From the cell containing the given text, extract its center point as [X, Y] coordinate. 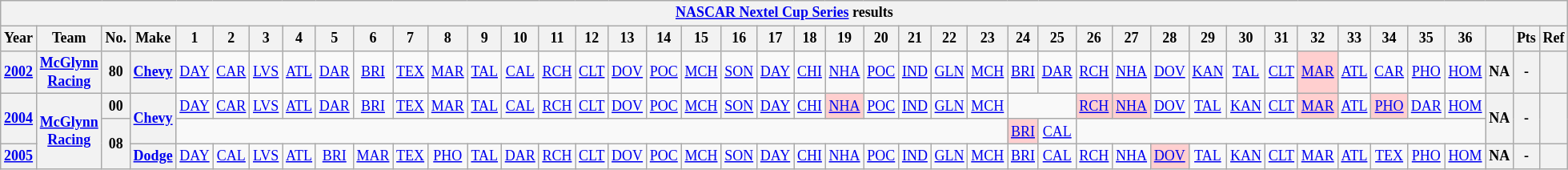
23 [988, 38]
26 [1094, 38]
30 [1246, 38]
Pts [1527, 38]
Dodge [153, 156]
17 [776, 38]
21 [916, 38]
25 [1057, 38]
2 [231, 38]
15 [701, 38]
00 [115, 106]
7 [411, 38]
13 [628, 38]
12 [592, 38]
28 [1169, 38]
2002 [19, 72]
8 [447, 38]
31 [1281, 38]
33 [1354, 38]
4 [299, 38]
22 [949, 38]
2005 [19, 156]
5 [335, 38]
32 [1317, 38]
Ref [1554, 38]
10 [520, 38]
14 [664, 38]
9 [484, 38]
08 [115, 144]
6 [373, 38]
1 [194, 38]
80 [115, 72]
18 [810, 38]
35 [1426, 38]
29 [1208, 38]
Make [153, 38]
34 [1390, 38]
Team [69, 38]
27 [1132, 38]
No. [115, 38]
36 [1465, 38]
20 [881, 38]
19 [844, 38]
NASCAR Nextel Cup Series results [784, 13]
Year [19, 38]
16 [740, 38]
24 [1023, 38]
11 [557, 38]
2004 [19, 119]
3 [266, 38]
